Return [X, Y] of the center of cell containing provided text 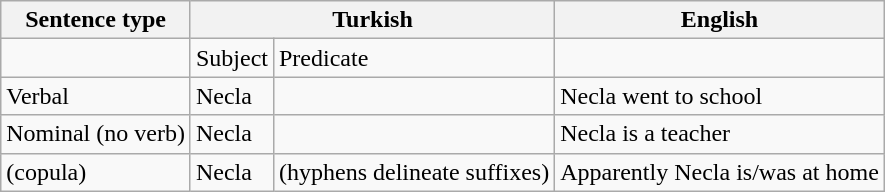
Verbal [96, 96]
(hyphens delineate suffixes) [414, 172]
Nominal (no verb) [96, 134]
English [720, 20]
Subject [232, 58]
Turkish [372, 20]
Necla is a teacher [720, 134]
Apparently Necla is/was at home [720, 172]
Sentence type [96, 20]
Predicate [414, 58]
Necla went to school [720, 96]
(copula) [96, 172]
